Capture the cell that displays the provided text and extract its [X, Y] central coordinate. 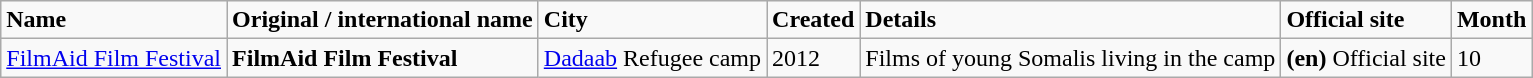
10 [1491, 58]
Films of young Somalis living in the camp [1070, 58]
2012 [814, 58]
Dadaab Refugee camp [652, 58]
Name [114, 20]
Official site [1366, 20]
Original / international name [383, 20]
(en) Official site [1366, 58]
Created [814, 20]
Month [1491, 20]
Details [1070, 20]
City [652, 20]
